Output the (x, y) coordinate of the center of the cell containing the given text.  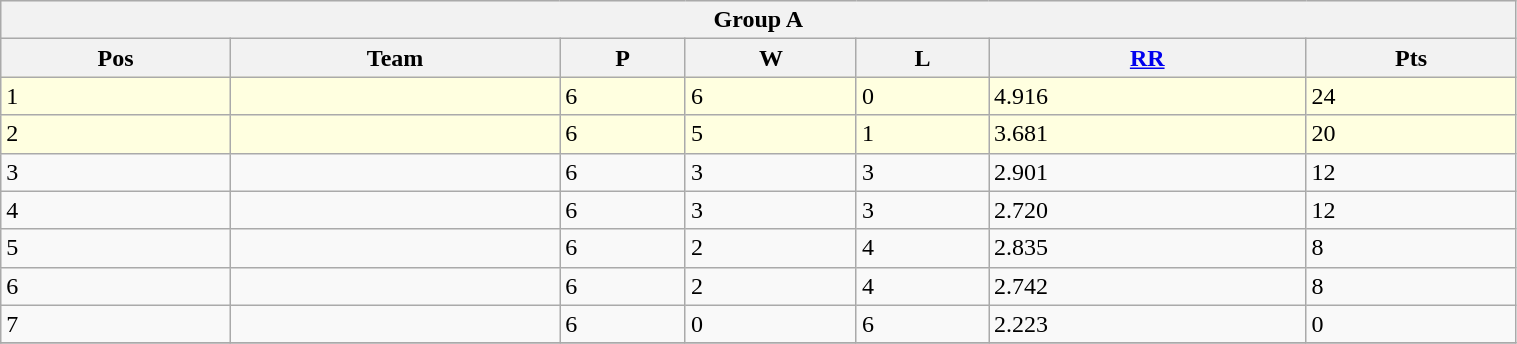
P (623, 58)
24 (1411, 96)
4.916 (1146, 96)
2.720 (1146, 210)
L (922, 58)
Pts (1411, 58)
2.223 (1146, 324)
2.835 (1146, 248)
Pos (116, 58)
W (770, 58)
3.681 (1146, 134)
20 (1411, 134)
Group A (758, 20)
2.901 (1146, 172)
7 (116, 324)
RR (1146, 58)
Team (394, 58)
2.742 (1146, 286)
